Extract the (X, Y) coordinate from the center of the cell holding the provided text.  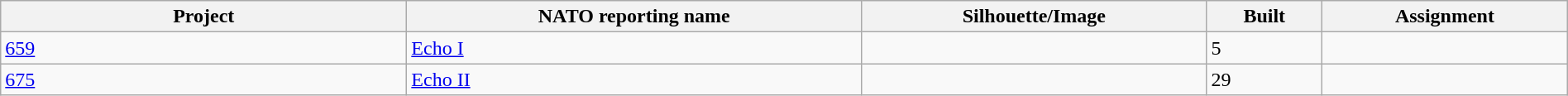
Project (203, 17)
NATO reporting name (634, 17)
675 (203, 79)
Assignment (1446, 17)
Silhouette/Image (1034, 17)
Echo I (634, 48)
5 (1264, 48)
29 (1264, 79)
659 (203, 48)
Built (1264, 17)
Echo II (634, 79)
